Locate the cell with the specified text and output its [x, y] center coordinate. 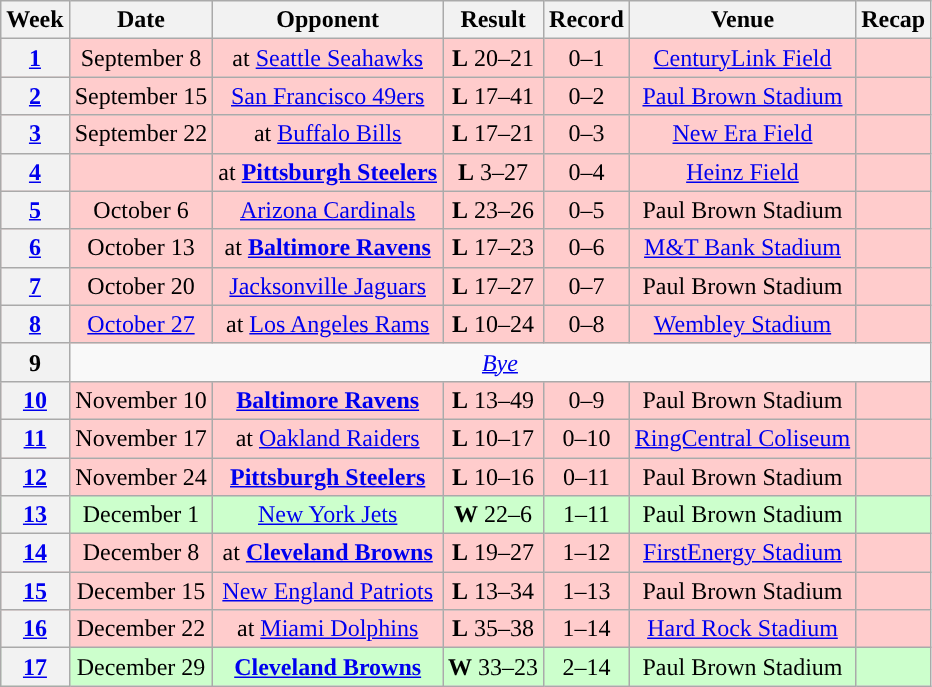
December 8 [141, 553]
L 3–27 [494, 172]
at Cleveland Browns [328, 553]
0–9 [587, 400]
October 6 [141, 210]
2–14 [587, 667]
Venue [742, 20]
Record [587, 20]
October 13 [141, 248]
0–2 [587, 96]
Bye [500, 362]
1–14 [587, 629]
0–4 [587, 172]
0–7 [587, 286]
Wembley Stadium [742, 324]
6 [35, 248]
November 24 [141, 477]
16 [35, 629]
11 [35, 438]
Hard Rock Stadium [742, 629]
at Los Angeles Rams [328, 324]
at Pittsburgh Steelers [328, 172]
Pittsburgh Steelers [328, 477]
October 27 [141, 324]
12 [35, 477]
New York Jets [328, 515]
Recap [894, 20]
8 [35, 324]
October 20 [141, 286]
13 [35, 515]
10 [35, 400]
9 [35, 362]
December 29 [141, 667]
September 22 [141, 134]
L 35–38 [494, 629]
L 10–17 [494, 438]
L 13–49 [494, 400]
7 [35, 286]
December 1 [141, 515]
0–5 [587, 210]
0–3 [587, 134]
CenturyLink Field [742, 58]
W 33–23 [494, 667]
Jacksonville Jaguars [328, 286]
FirstEnergy Stadium [742, 553]
14 [35, 553]
4 [35, 172]
L 17–41 [494, 96]
L 17–27 [494, 286]
1–12 [587, 553]
at Seattle Seahawks [328, 58]
September 8 [141, 58]
Baltimore Ravens [328, 400]
Date [141, 20]
at Baltimore Ravens [328, 248]
17 [35, 667]
at Miami Dolphins [328, 629]
L 10–16 [494, 477]
San Francisco 49ers [328, 96]
Week [35, 20]
Opponent [328, 20]
Cleveland Browns [328, 667]
0–10 [587, 438]
M&T Bank Stadium [742, 248]
December 22 [141, 629]
5 [35, 210]
1–11 [587, 515]
L 17–21 [494, 134]
Arizona Cardinals [328, 210]
at Oakland Raiders [328, 438]
L 13–34 [494, 591]
L 20–21 [494, 58]
November 10 [141, 400]
November 17 [141, 438]
L 23–26 [494, 210]
December 15 [141, 591]
L 19–27 [494, 553]
1 [35, 58]
0–8 [587, 324]
New Era Field [742, 134]
0–1 [587, 58]
RingCentral Coliseum [742, 438]
0–6 [587, 248]
L 17–23 [494, 248]
Heinz Field [742, 172]
0–11 [587, 477]
2 [35, 96]
1–13 [587, 591]
L 10–24 [494, 324]
Result [494, 20]
W 22–6 [494, 515]
15 [35, 591]
3 [35, 134]
at Buffalo Bills [328, 134]
New England Patriots [328, 591]
September 15 [141, 96]
